For the text-containing cell, return its midpoint in [X, Y] coordinate format. 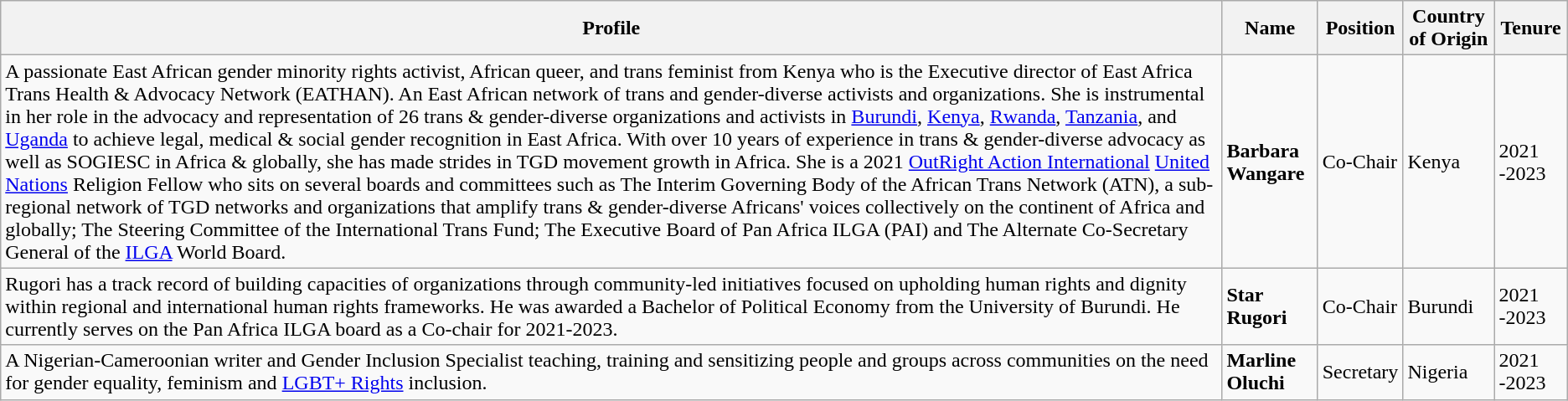
Kenya [1449, 162]
Country of Origin [1449, 28]
Tenure [1531, 28]
Nigeria [1449, 372]
Marline Oluchi [1270, 372]
Profile [611, 28]
Secretary [1360, 372]
Position [1360, 28]
Burundi [1449, 306]
Star Rugori [1270, 306]
Barbara Wangare [1270, 162]
Name [1270, 28]
